Scan for the cell matching the given text and deliver its [X, Y] coordinate at center. 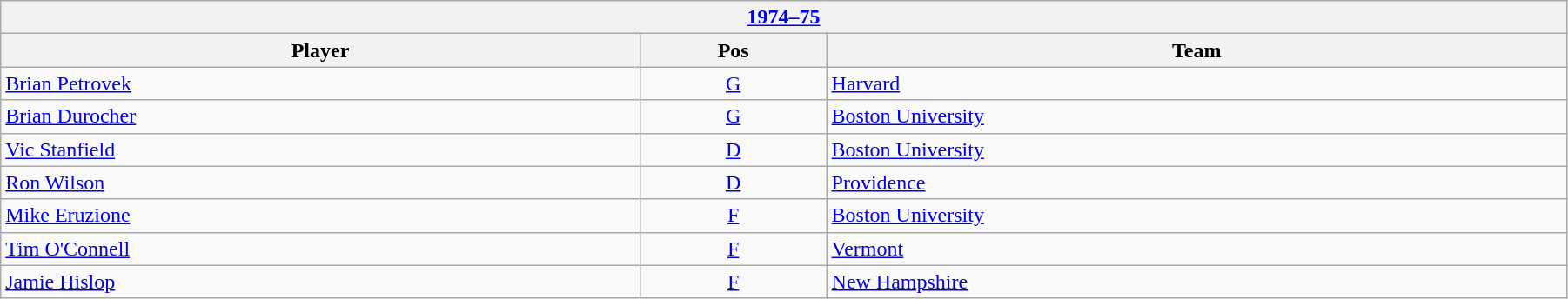
Mike Eruzione [320, 216]
Vermont [1196, 249]
Tim O'Connell [320, 249]
Vic Stanfield [320, 149]
Pos [733, 50]
New Hampshire [1196, 282]
1974–75 [784, 17]
Ron Wilson [320, 183]
Jamie Hislop [320, 282]
Harvard [1196, 83]
Brian Durocher [320, 116]
Team [1196, 50]
Providence [1196, 183]
Player [320, 50]
Brian Petrovek [320, 83]
